Find where the given text appears and provide that cell's center as [X, Y] coordinate. 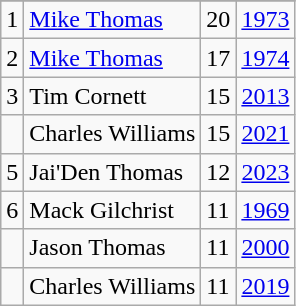
17 [218, 58]
2023 [266, 172]
1973 [266, 20]
3 [12, 96]
2000 [266, 248]
12 [218, 172]
Tim Cornett [112, 96]
20 [218, 20]
Jason Thomas [112, 248]
6 [12, 210]
2019 [266, 286]
1 [12, 20]
2013 [266, 96]
5 [12, 172]
Mack Gilchrist [112, 210]
1969 [266, 210]
2021 [266, 134]
2 [12, 58]
1974 [266, 58]
Jai'Den Thomas [112, 172]
